Identify which cell holds the provided text, then report its (X, Y) central coordinate. 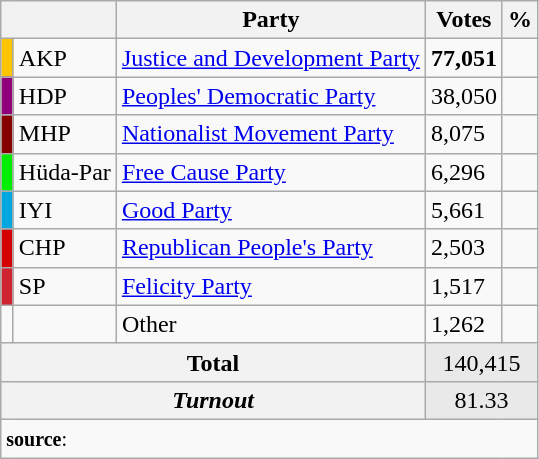
Good Party (270, 210)
Votes (464, 20)
Justice and Development Party (270, 58)
1,262 (464, 324)
6,296 (464, 172)
140,415 (481, 362)
source: (270, 438)
Free Cause Party (270, 172)
1,517 (464, 286)
8,075 (464, 134)
Party (270, 20)
Republican People's Party (270, 248)
38,050 (464, 96)
AKP (64, 58)
CHP (64, 248)
Total (214, 362)
% (520, 20)
Felicity Party (270, 286)
81.33 (481, 400)
Turnout (214, 400)
Other (270, 324)
77,051 (464, 58)
Nationalist Movement Party (270, 134)
Peoples' Democratic Party (270, 96)
Hüda-Par (64, 172)
MHP (64, 134)
2,503 (464, 248)
5,661 (464, 210)
HDP (64, 96)
SP (64, 286)
IYI (64, 210)
